Return the [x, y] coordinate for the center point of the cell that contains the specified text.  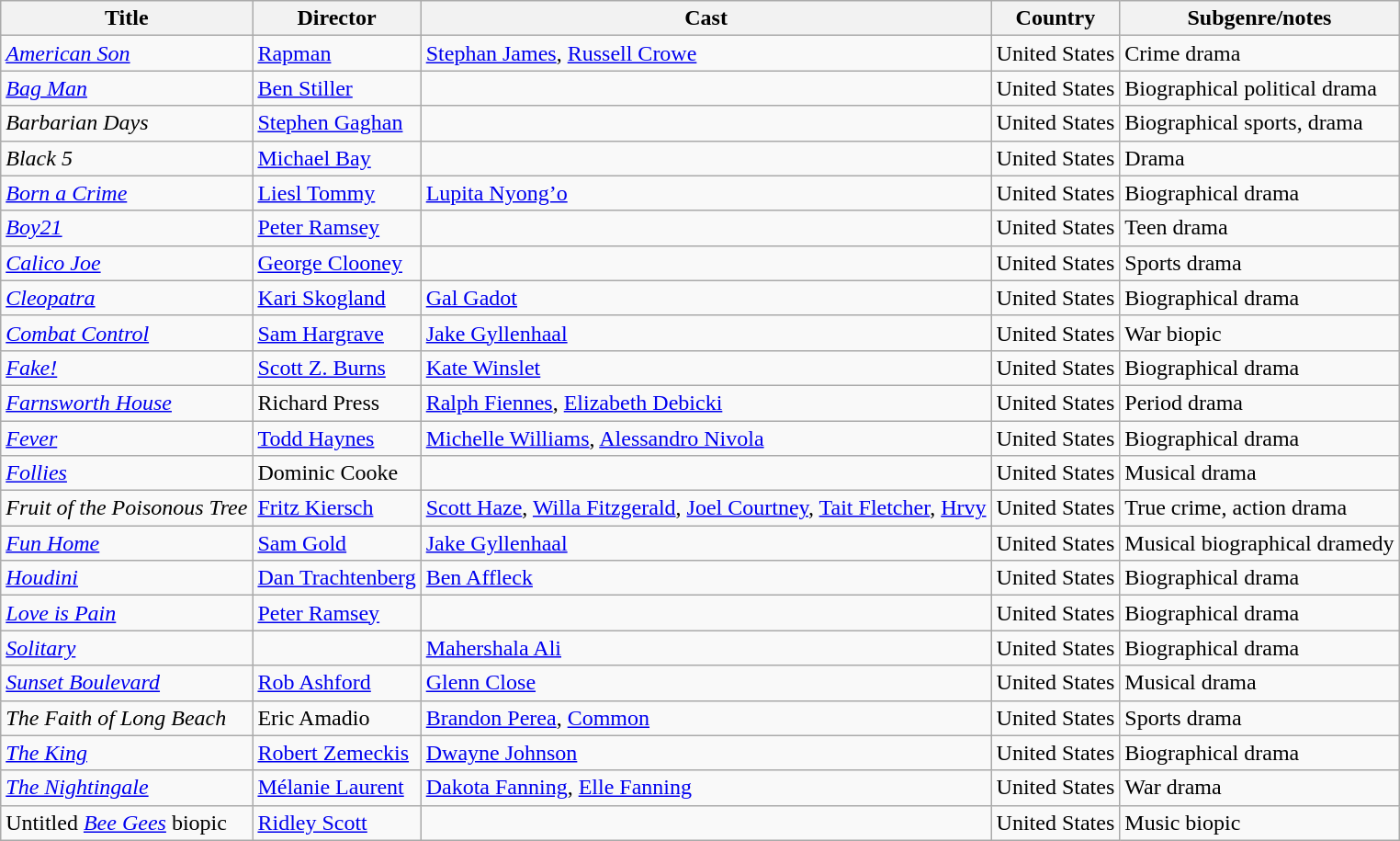
Dominic Cooke [336, 473]
Biographical political drama [1259, 88]
The Faith of Long Beach [127, 718]
Bag Man [127, 88]
Farnsworth House [127, 403]
Sam Gold [336, 543]
Glenn Close [706, 683]
Rapman [336, 53]
Ralph Fiennes, Elizabeth Debicki [706, 403]
Ridley Scott [336, 823]
Sunset Boulevard [127, 683]
Biographical sports, drama [1259, 123]
Boy21 [127, 228]
American Son [127, 53]
Music biopic [1259, 823]
Gal Gadot [706, 298]
Dan Trachtenberg [336, 578]
Richard Press [336, 403]
Fruit of the Poisonous Tree [127, 508]
The King [127, 753]
Untitled Bee Gees biopic [127, 823]
The Nightingale [127, 788]
Cleopatra [127, 298]
Dwayne Johnson [706, 753]
Rob Ashford [336, 683]
Stephan James, Russell Crowe [706, 53]
Kari Skogland [336, 298]
Stephen Gaghan [336, 123]
Robert Zemeckis [336, 753]
Barbarian Days [127, 123]
Country [1056, 18]
Black 5 [127, 158]
War biopic [1259, 333]
Mélanie Laurent [336, 788]
Cast [706, 18]
Love is Pain [127, 613]
War drama [1259, 788]
Solitary [127, 648]
Musical biographical dramedy [1259, 543]
Ben Stiller [336, 88]
Dakota Fanning, Elle Fanning [706, 788]
Brandon Perea, Common [706, 718]
Crime drama [1259, 53]
Period drama [1259, 403]
Houdini [127, 578]
Follies [127, 473]
Liesl Tommy [336, 193]
Eric Amadio [336, 718]
True crime, action drama [1259, 508]
Scott Z. Burns [336, 368]
Michael Bay [336, 158]
Fever [127, 438]
Subgenre/notes [1259, 18]
Title [127, 18]
George Clooney [336, 263]
Drama [1259, 158]
Born a Crime [127, 193]
Teen drama [1259, 228]
Calico Joe [127, 263]
Scott Haze, Willa Fitzgerald, Joel Courtney, Tait Fletcher, Hrvy [706, 508]
Ben Affleck [706, 578]
Combat Control [127, 333]
Director [336, 18]
Fritz Kiersch [336, 508]
Kate Winslet [706, 368]
Lupita Nyong’o [706, 193]
Sam Hargrave [336, 333]
Mahershala Ali [706, 648]
Michelle Williams, Alessandro Nivola [706, 438]
Fake! [127, 368]
Todd Haynes [336, 438]
Fun Home [127, 543]
